Locate the cell with the specified text and output its [X, Y] center coordinate. 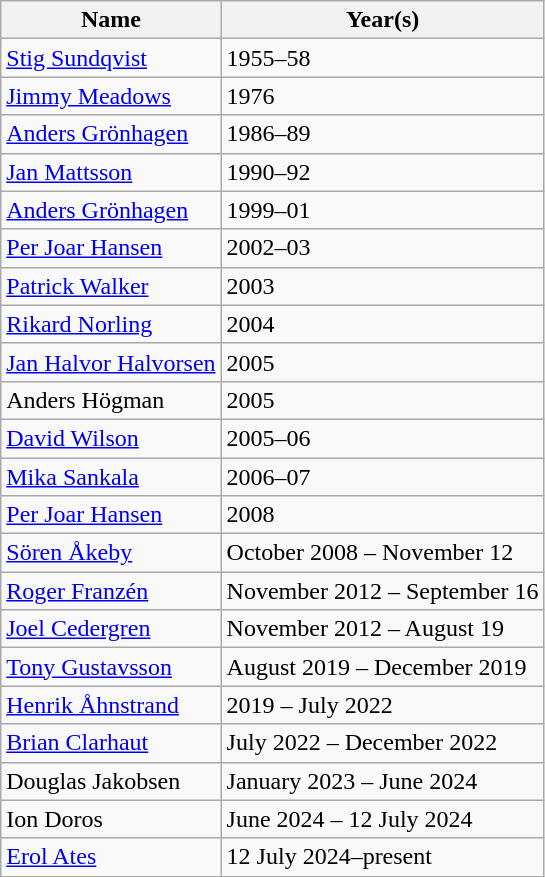
June 2024 – 12 July 2024 [382, 819]
November 2012 – August 19 [382, 629]
1976 [382, 96]
Stig Sundqvist [111, 58]
Patrick Walker [111, 286]
Brian Clarhaut [111, 743]
1986–89 [382, 134]
2003 [382, 286]
Year(s) [382, 20]
1955–58 [382, 58]
David Wilson [111, 438]
2004 [382, 324]
2002–03 [382, 248]
Ion Doros [111, 819]
Jimmy Meadows [111, 96]
July 2022 – December 2022 [382, 743]
Rikard Norling [111, 324]
Erol Ates [111, 857]
2019 – July 2022 [382, 705]
January 2023 – June 2024 [382, 781]
1999–01 [382, 210]
Anders Högman [111, 400]
12 July 2024–present [382, 857]
October 2008 – November 12 [382, 553]
August 2019 – December 2019 [382, 667]
Douglas Jakobsen [111, 781]
Mika Sankala [111, 477]
1990–92 [382, 172]
Sören Åkeby [111, 553]
Jan Mattsson [111, 172]
November 2012 – September 16 [382, 591]
Name [111, 20]
Henrik Åhnstrand [111, 705]
Tony Gustavsson [111, 667]
2008 [382, 515]
Roger Franzén [111, 591]
2005–06 [382, 438]
Joel Cedergren [111, 629]
2006–07 [382, 477]
Jan Halvor Halvorsen [111, 362]
